Determine the (x, y) coordinate at the center of the cell enclosing the given text.  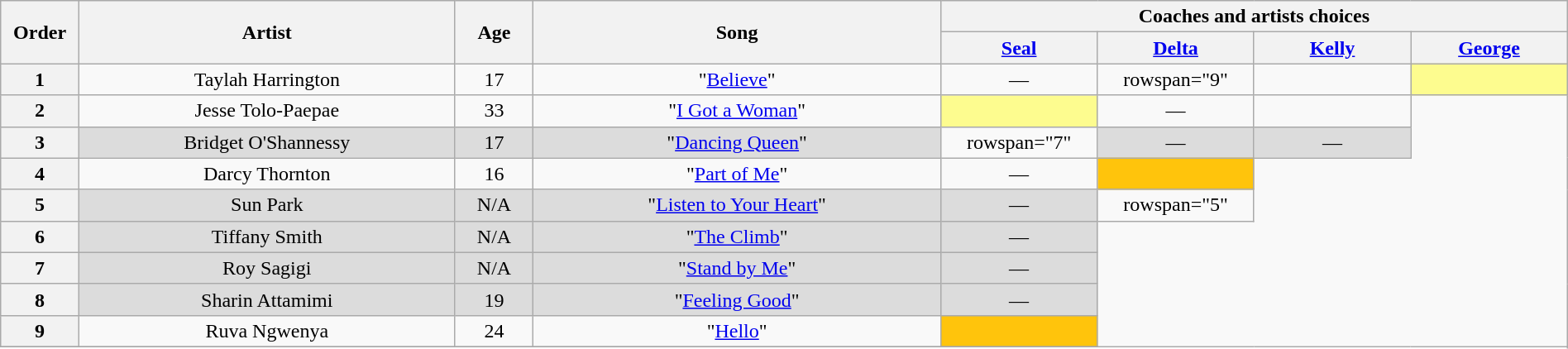
Jesse Tolo-Paepae (266, 111)
Song (738, 32)
9 (40, 331)
33 (495, 111)
"Listen to Your Heart" (738, 205)
1 (40, 79)
Darcy Thornton (266, 174)
George (1489, 48)
Seal (1019, 48)
6 (40, 237)
8 (40, 299)
Kelly (1331, 48)
Bridget O'Shannessy (266, 142)
Sun Park (266, 205)
3 (40, 142)
Taylah Harrington (266, 79)
Ruva Ngwenya (266, 331)
Order (40, 32)
rowspan="5" (1176, 205)
"Dancing Queen" (738, 142)
Age (495, 32)
"Feeling Good" (738, 299)
19 (495, 299)
7 (40, 268)
16 (495, 174)
5 (40, 205)
Sharin Attamimi (266, 299)
Tiffany Smith (266, 237)
"Part of Me" (738, 174)
Roy Sagigi (266, 268)
"I Got a Woman" (738, 111)
rowspan="9" (1176, 79)
4 (40, 174)
"The Climb" (738, 237)
Artist (266, 32)
24 (495, 331)
Coaches and artists choices (1254, 17)
"Hello" (738, 331)
"Stand by Me" (738, 268)
Delta (1176, 48)
rowspan="7" (1019, 142)
"Believe" (738, 79)
2 (40, 111)
